Provide the [X, Y] coordinate of the cell's center where the given text is located.  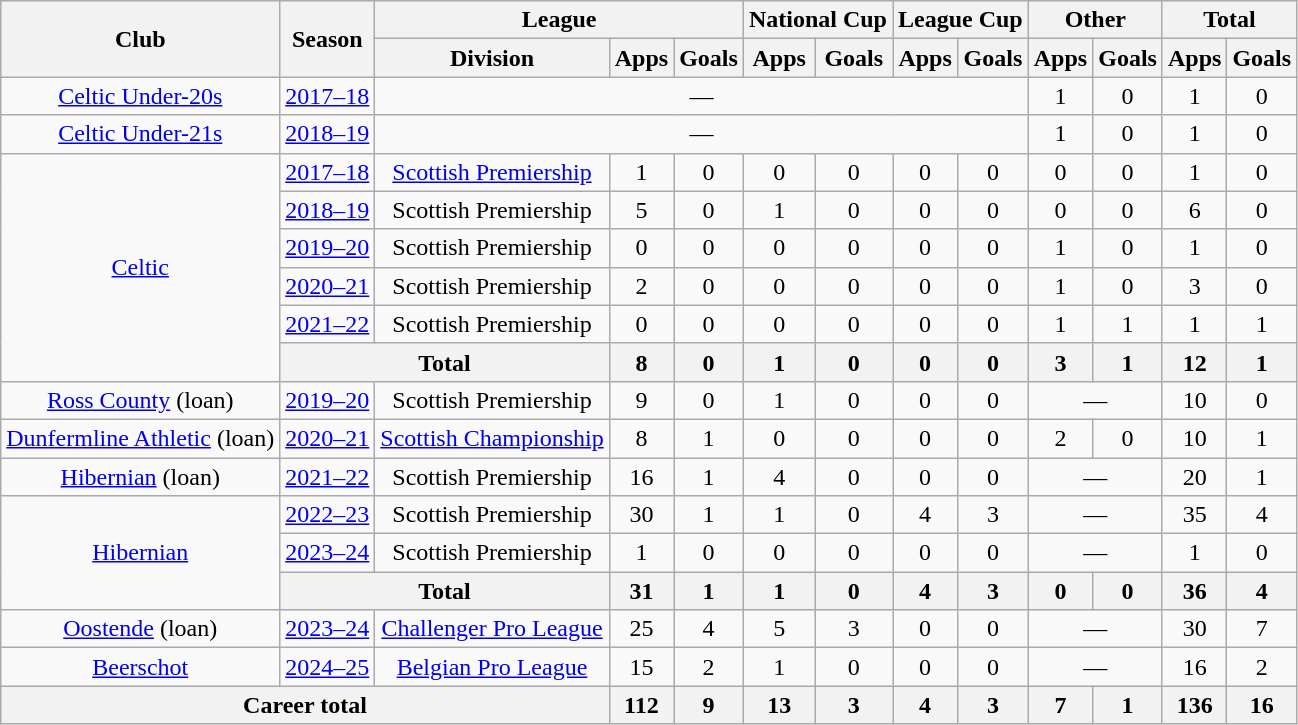
112 [641, 705]
Celtic Under-20s [140, 96]
35 [1194, 515]
League [560, 20]
Hibernian (loan) [140, 477]
15 [641, 667]
Belgian Pro League [492, 667]
Career total [305, 705]
12 [1194, 362]
136 [1194, 705]
13 [779, 705]
Club [140, 39]
Celtic [140, 267]
20 [1194, 477]
Hibernian [140, 553]
National Cup [818, 20]
Celtic Under-21s [140, 134]
Scottish Championship [492, 438]
25 [641, 629]
Season [328, 39]
Oostende (loan) [140, 629]
36 [1194, 591]
6 [1194, 210]
Dunfermline Athletic (loan) [140, 438]
2024–25 [328, 667]
Ross County (loan) [140, 400]
Other [1095, 20]
31 [641, 591]
Beerschot [140, 667]
Division [492, 58]
2022–23 [328, 515]
Challenger Pro League [492, 629]
League Cup [960, 20]
